Detect which cell encompasses the target text, then output its (X, Y) center coordinate. 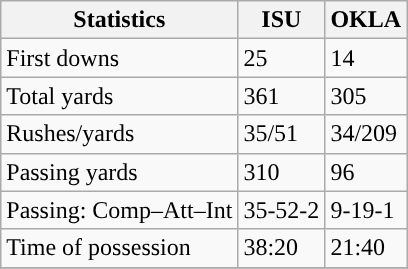
14 (366, 58)
21:40 (366, 248)
38:20 (282, 248)
310 (282, 172)
34/209 (366, 134)
OKLA (366, 20)
361 (282, 96)
9-19-1 (366, 210)
Passing yards (120, 172)
25 (282, 58)
305 (366, 96)
Time of possession (120, 248)
35/51 (282, 134)
ISU (282, 20)
Passing: Comp–Att–Int (120, 210)
Rushes/yards (120, 134)
35-52-2 (282, 210)
96 (366, 172)
Total yards (120, 96)
First downs (120, 58)
Statistics (120, 20)
